Pinpoint the cell where the given text exists, returning its [x, y] midpoint coordinate. 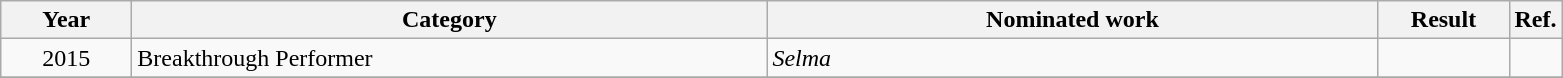
Result [1444, 20]
Category [450, 20]
Selma [1072, 58]
2015 [66, 58]
Breakthrough Performer [450, 58]
Nominated work [1072, 20]
Ref. [1536, 20]
Year [66, 20]
